Pinpoint the cell where the given text exists, returning its [X, Y] midpoint coordinate. 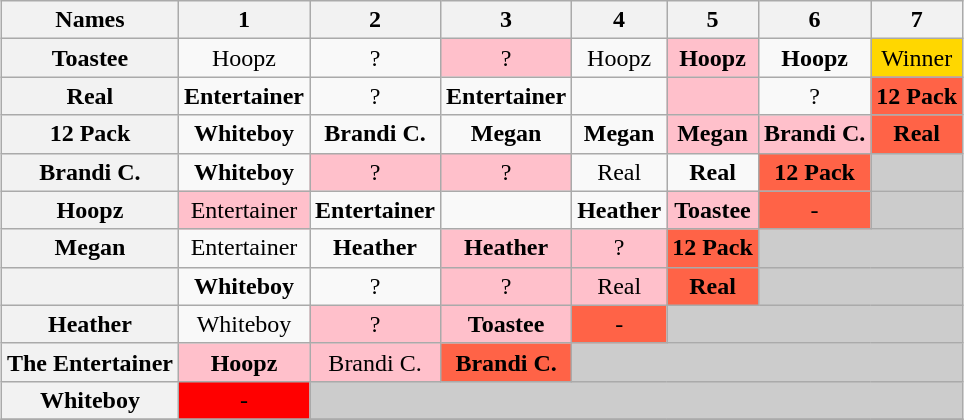
2 [376, 20]
6 [814, 20]
The Entertainer [90, 362]
Winner [917, 58]
Names [90, 20]
4 [620, 20]
5 [713, 20]
7 [917, 20]
3 [506, 20]
1 [244, 20]
